Find where the given text appears and provide that cell's center as [x, y] coordinate. 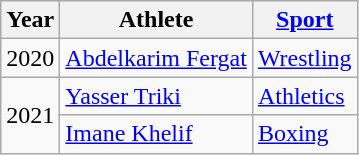
2020 [30, 58]
Boxing [304, 134]
Wrestling [304, 58]
Abdelkarim Fergat [156, 58]
2021 [30, 115]
Athlete [156, 20]
Athletics [304, 96]
Yasser Triki [156, 96]
Imane Khelif [156, 134]
Year [30, 20]
Sport [304, 20]
